Return the (X, Y) coordinate for the center point of the cell that contains the specified text.  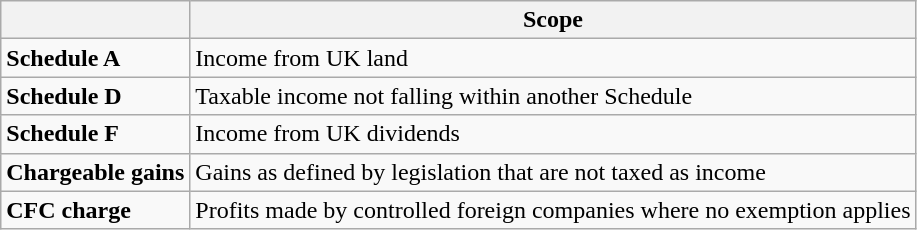
Income from UK land (553, 58)
Scope (553, 20)
Chargeable gains (96, 172)
CFC charge (96, 210)
Gains as defined by legislation that are not taxed as income (553, 172)
Schedule F (96, 134)
Income from UK dividends (553, 134)
Schedule A (96, 58)
Profits made by controlled foreign companies where no exemption applies (553, 210)
Taxable income not falling within another Schedule (553, 96)
Schedule D (96, 96)
